Identify which cell holds the provided text, then report its [X, Y] central coordinate. 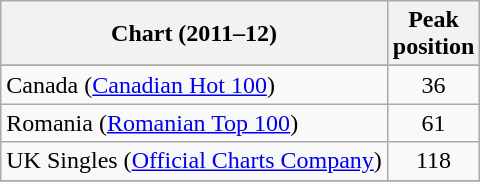
Chart (2011–12) [194, 34]
Canada (Canadian Hot 100) [194, 85]
61 [433, 123]
118 [433, 161]
Romania (Romanian Top 100) [194, 123]
Peakposition [433, 34]
36 [433, 85]
UK Singles (Official Charts Company) [194, 161]
